Locate the cell with the specified text and output its [x, y] center coordinate. 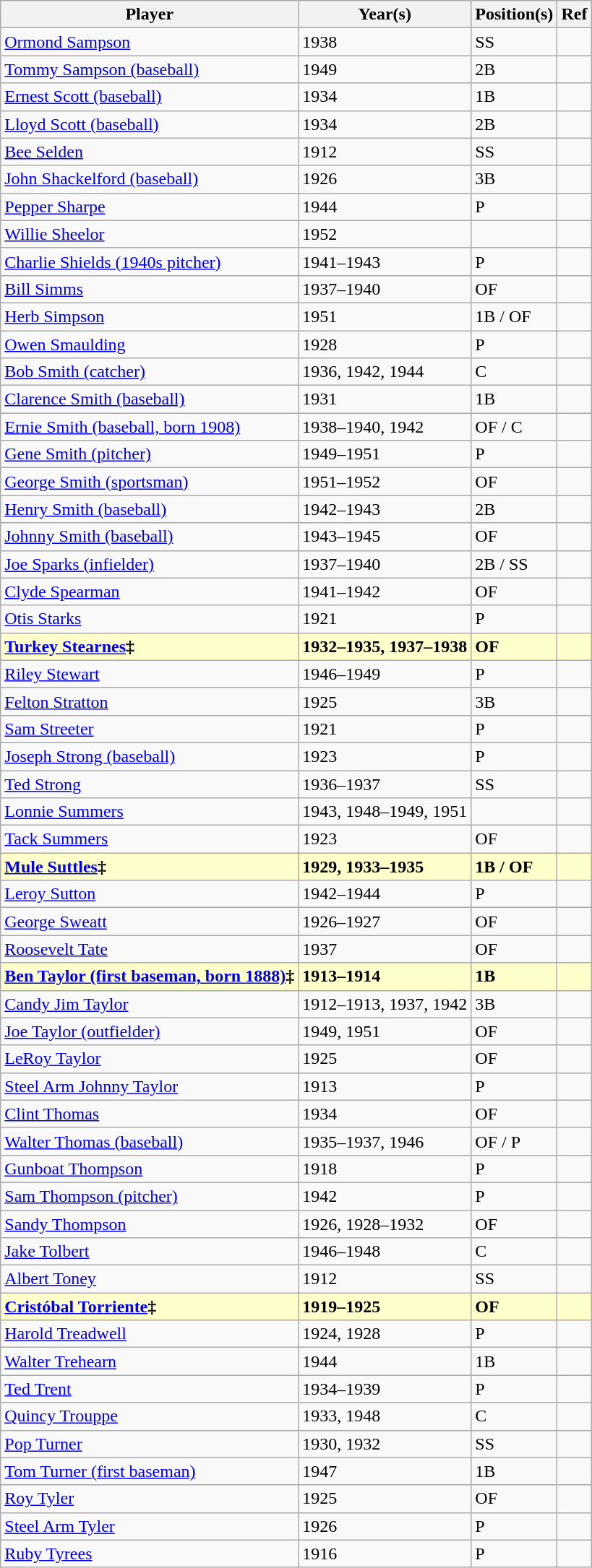
OF / P [515, 1141]
1928 [385, 345]
1924, 1928 [385, 1334]
2B / SS [515, 564]
1912–1913, 1937, 1942 [385, 1004]
Cristóbal Torriente‡ [150, 1307]
1942–1943 [385, 509]
Johnny Smith (baseball) [150, 537]
1933, 1948 [385, 1416]
Joe Sparks (infielder) [150, 564]
Gene Smith (pitcher) [150, 454]
Tack Summers [150, 839]
1913 [385, 1086]
1941–1942 [385, 592]
Owen Smaulding [150, 345]
Otis Starks [150, 619]
John Shackelford (baseball) [150, 179]
Candy Jim Taylor [150, 1004]
Steel Arm Johnny Taylor [150, 1086]
Ruby Tyrees [150, 1554]
Ted Strong [150, 784]
1942 [385, 1196]
1926–1927 [385, 922]
1952 [385, 234]
1929, 1933–1935 [385, 867]
Ernest Scott (baseball) [150, 97]
Quincy Trouppe [150, 1416]
1919–1925 [385, 1307]
Walter Trehearn [150, 1361]
LeRoy Taylor [150, 1059]
1938–1940, 1942 [385, 427]
Lonnie Summers [150, 812]
Riley Stewart [150, 674]
1936, 1942, 1944 [385, 372]
Pop Turner [150, 1444]
Sam Streeter [150, 729]
Bob Smith (catcher) [150, 372]
Leroy Sutton [150, 894]
1938 [385, 42]
1926, 1928–1932 [385, 1224]
1916 [385, 1554]
Ernie Smith (baseball, born 1908) [150, 427]
1949, 1951 [385, 1031]
George Sweatt [150, 922]
1934–1939 [385, 1389]
1937 [385, 949]
Clarence Smith (baseball) [150, 399]
Harold Treadwell [150, 1334]
1936–1937 [385, 784]
Player [150, 14]
Clint Thomas [150, 1114]
1930, 1932 [385, 1444]
Gunboat Thompson [150, 1169]
Roy Tyler [150, 1499]
1951–1952 [385, 482]
1943, 1948–1949, 1951 [385, 812]
Clyde Spearman [150, 592]
Felton Stratton [150, 701]
Ref [574, 14]
Bee Selden [150, 152]
OF / C [515, 427]
Joe Taylor (outfielder) [150, 1031]
Jake Tolbert [150, 1252]
Position(s) [515, 14]
Roosevelt Tate [150, 949]
Mule Suttles‡ [150, 867]
Ben Taylor (first baseman, born 1888)‡ [150, 976]
1918 [385, 1169]
Walter Thomas (baseball) [150, 1141]
Pepper Sharpe [150, 207]
Turkey Stearnes‡ [150, 646]
Bill Simms [150, 289]
Joseph Strong (baseball) [150, 756]
1941–1943 [385, 261]
Willie Sheelor [150, 234]
Herb Simpson [150, 316]
Lloyd Scott (baseball) [150, 124]
1943–1945 [385, 537]
Year(s) [385, 14]
Ormond Sampson [150, 42]
Sam Thompson (pitcher) [150, 1196]
1946–1948 [385, 1252]
1942–1944 [385, 894]
1949–1951 [385, 454]
Charlie Shields (1940s pitcher) [150, 261]
Sandy Thompson [150, 1224]
1913–1914 [385, 976]
Ted Trent [150, 1389]
Henry Smith (baseball) [150, 509]
1951 [385, 316]
1935–1937, 1946 [385, 1141]
George Smith (sportsman) [150, 482]
1947 [385, 1471]
1932–1935, 1937–1938 [385, 646]
1931 [385, 399]
Tommy Sampson (baseball) [150, 69]
Steel Arm Tyler [150, 1526]
1949 [385, 69]
Albert Toney [150, 1279]
1946–1949 [385, 674]
Tom Turner (first baseman) [150, 1471]
